For the text-containing cell, return its midpoint in (X, Y) coordinate format. 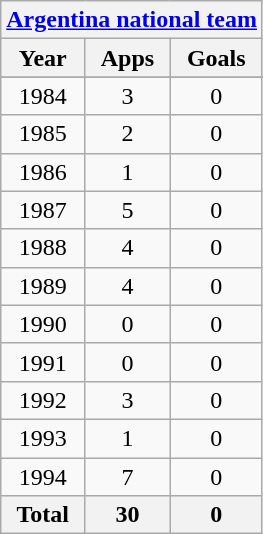
1989 (43, 286)
Total (43, 515)
Argentina national team (132, 20)
1985 (43, 134)
7 (128, 477)
Year (43, 58)
30 (128, 515)
1993 (43, 438)
Goals (216, 58)
1986 (43, 172)
1990 (43, 324)
1994 (43, 477)
2 (128, 134)
5 (128, 210)
1991 (43, 362)
1988 (43, 248)
1987 (43, 210)
Apps (128, 58)
1992 (43, 400)
1984 (43, 96)
